Scan for the cell matching the given text and deliver its (X, Y) coordinate at center. 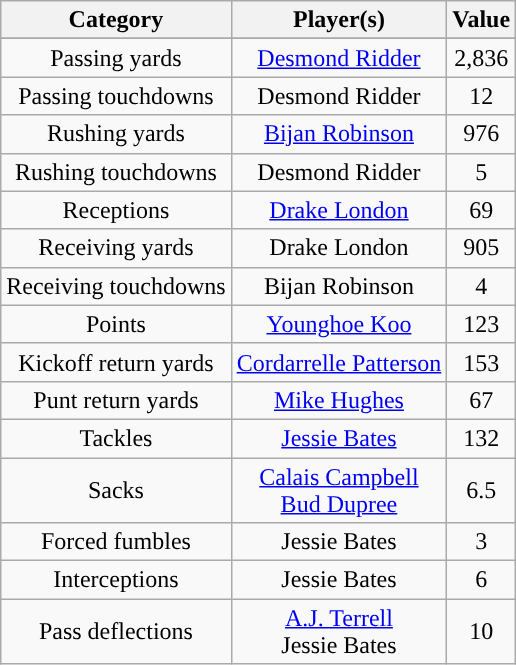
Receiving touchdowns (116, 286)
6 (482, 580)
Sacks (116, 490)
Player(s) (339, 20)
Rushing yards (116, 134)
Cordarrelle Patterson (339, 362)
Pass deflections (116, 632)
4 (482, 286)
Passing touchdowns (116, 96)
132 (482, 438)
69 (482, 210)
Passing yards (116, 58)
Category (116, 20)
976 (482, 134)
Kickoff return yards (116, 362)
Calais CampbellBud Dupree (339, 490)
67 (482, 400)
Mike Hughes (339, 400)
Rushing touchdowns (116, 172)
A.J. TerrellJessie Bates (339, 632)
5 (482, 172)
2,836 (482, 58)
Younghoe Koo (339, 324)
3 (482, 542)
Interceptions (116, 580)
6.5 (482, 490)
905 (482, 248)
Tackles (116, 438)
123 (482, 324)
12 (482, 96)
Receiving yards (116, 248)
Points (116, 324)
Value (482, 20)
10 (482, 632)
Punt return yards (116, 400)
Forced fumbles (116, 542)
Receptions (116, 210)
153 (482, 362)
